Return (X, Y) of the center of cell containing provided text 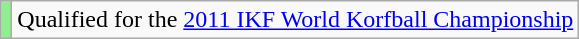
Qualified for the 2011 IKF World Korfball Championship (296, 20)
